Identify which cell holds the provided text, then report its [x, y] central coordinate. 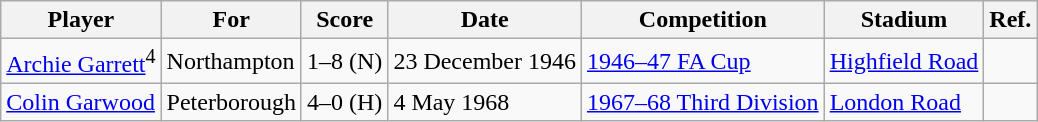
Archie Garrett4 [81, 62]
4–0 (H) [344, 102]
4 May 1968 [485, 102]
Score [344, 20]
1946–47 FA Cup [704, 62]
1–8 (N) [344, 62]
London Road [904, 102]
Highfield Road [904, 62]
Ref. [1010, 20]
Competition [704, 20]
1967–68 Third Division [704, 102]
Peterborough [231, 102]
Player [81, 20]
For [231, 20]
23 December 1946 [485, 62]
Stadium [904, 20]
Date [485, 20]
Northampton [231, 62]
Colin Garwood [81, 102]
